Capture the cell that displays the provided text and extract its [x, y] central coordinate. 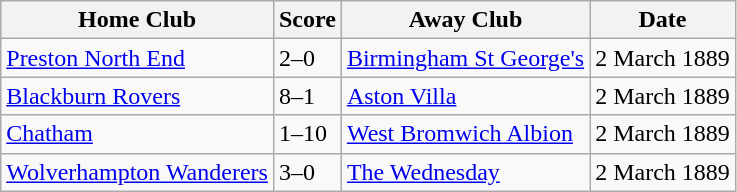
Home Club [138, 20]
Aston Villa [465, 96]
1–10 [307, 134]
Blackburn Rovers [138, 96]
Wolverhampton Wanderers [138, 172]
Chatham [138, 134]
The Wednesday [465, 172]
Birmingham St George's [465, 58]
8–1 [307, 96]
Score [307, 20]
Preston North End [138, 58]
3–0 [307, 172]
West Bromwich Albion [465, 134]
Away Club [465, 20]
2–0 [307, 58]
Date [663, 20]
